Find where the given text appears and provide that cell's center as [x, y] coordinate. 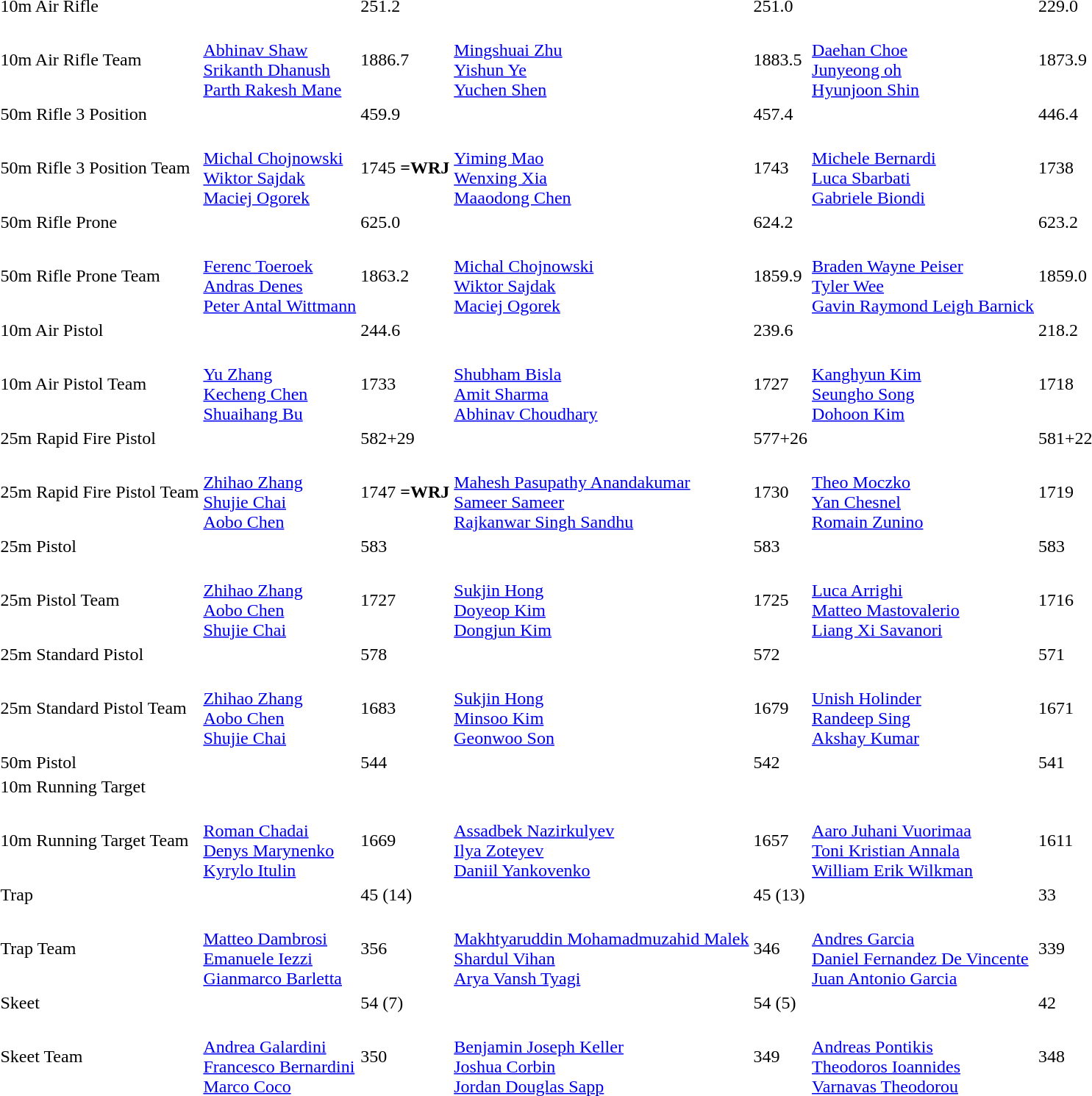
Mingshuai ZhuYishun YeYuchen Shen [602, 60]
625.0 [405, 222]
Ferenc ToeroekAndras DenesPeter Antal Wittmann [279, 276]
45 (13) [781, 895]
45 (14) [405, 895]
1657 [781, 841]
1886.7 [405, 60]
578 [405, 654]
1725 [781, 600]
1859.9 [781, 276]
1669 [405, 841]
Unish HolinderRandeep SingAkshay Kumar [924, 709]
Abhinav ShawSrikanth DhanushParth Rakesh Mane [279, 60]
1679 [781, 709]
Aaro Juhani VuorimaaToni Kristian AnnalaWilliam Erik Wilkman [924, 841]
239.6 [781, 330]
1683 [405, 709]
542 [781, 762]
1730 [781, 493]
Kanghyun KimSeungho SongDohoon Kim [924, 384]
Mahesh Pasupathy AnandakumarSameer SameerRajkanwar Singh Sandhu [602, 493]
624.2 [781, 222]
1733 [405, 384]
Daehan ChoeJunyeong ohHyunjoon Shin [924, 60]
Roman ChadaiDenys MarynenkoKyrylo Itulin [279, 841]
572 [781, 654]
Zhihao ZhangShujie ChaiAobo Chen [279, 493]
Makhtyaruddin Mohamadmuzahid MalekShardul VihanArya Vansh Tyagi [602, 948]
Michele BernardiLuca SbarbatiGabriele Biondi [924, 168]
Yu ZhangKecheng ChenShuaihang Bu [279, 384]
Braden Wayne PeiserTyler WeeGavin Raymond Leigh Barnick [924, 276]
Assadbek NazirkulyevIlya ZoteyevDaniil Yankovenko [602, 841]
Matteo DambrosiEmanuele IezziGianmarco Barletta [279, 948]
54 (5) [781, 1003]
544 [405, 762]
Shubham BislaAmit SharmaAbhinav Choudhary [602, 384]
Theo MoczkoYan ChesnelRomain Zunino [924, 493]
Luca ArrighiMatteo MastovalerioLiang Xi Savanori [924, 600]
1863.2 [405, 276]
459.9 [405, 114]
457.4 [781, 114]
1745 =WRJ [405, 168]
Sukjin HongMinsoo KimGeonwoo Son [602, 709]
Sukjin HongDoyeop KimDongjun Kim [602, 600]
1747 =WRJ [405, 493]
54 (7) [405, 1003]
582+29 [405, 438]
244.6 [405, 330]
1743 [781, 168]
1883.5 [781, 60]
Andres GarciaDaniel Fernandez De VincenteJuan Antonio Garcia [924, 948]
577+26 [781, 438]
Yiming MaoWenxing XiaMaaodong Chen [602, 168]
356 [405, 948]
346 [781, 948]
